Pinpoint the cell where the given text exists, returning its [X, Y] midpoint coordinate. 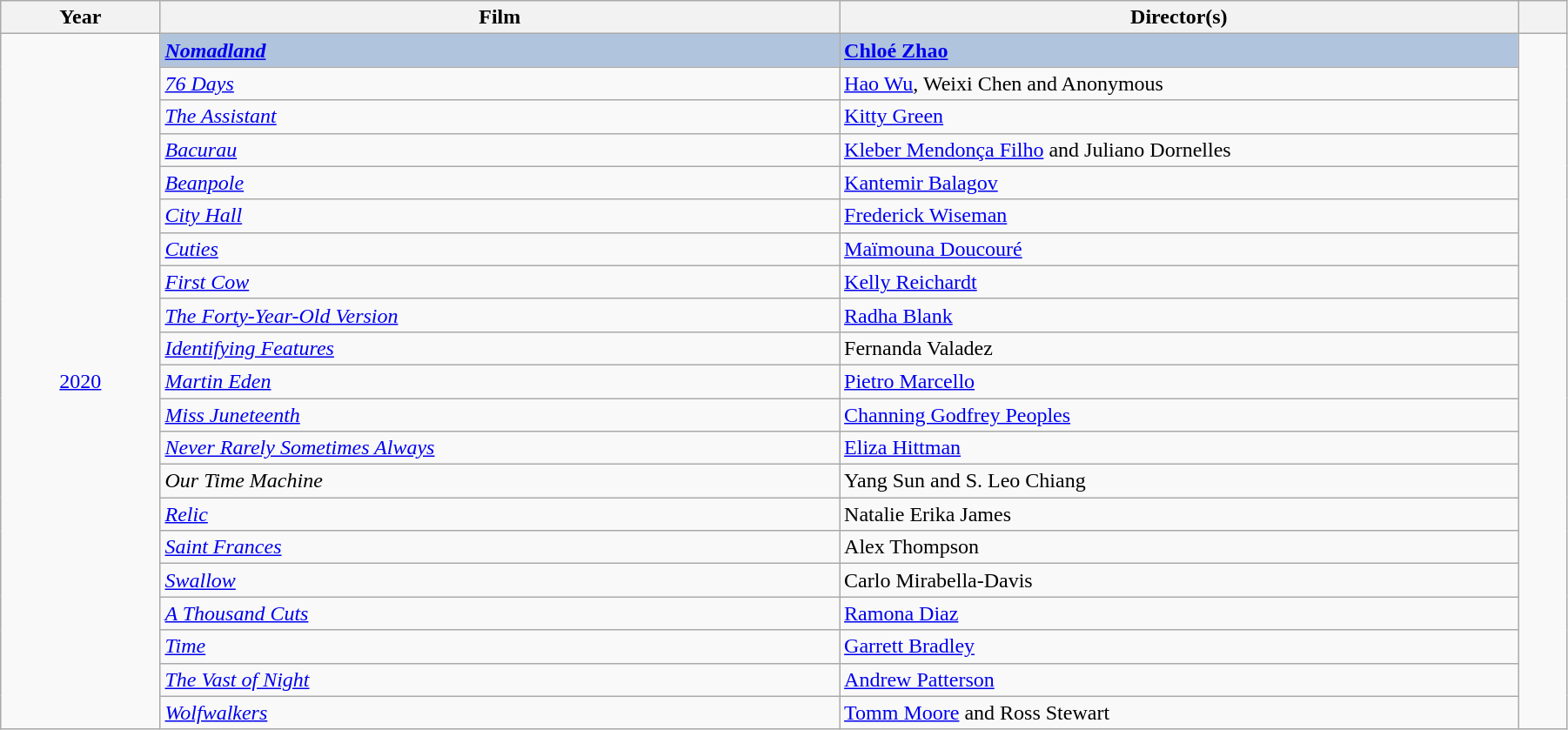
Wolfwalkers [499, 713]
Relic [499, 514]
Martin Eden [499, 381]
Film [499, 17]
Never Rarely Sometimes Always [499, 448]
Kantemir Balagov [1180, 183]
Yang Sun and S. Leo Chiang [1180, 481]
Beanpole [499, 183]
First Cow [499, 282]
Natalie Erika James [1180, 514]
Garrett Bradley [1180, 646]
Radha Blank [1180, 315]
Ramona Diaz [1180, 613]
Miss Juneteenth [499, 415]
City Hall [499, 216]
Chloé Zhao [1180, 50]
Bacurau [499, 150]
Our Time Machine [499, 481]
Carlo Mirabella-Davis [1180, 580]
Eliza Hittman [1180, 448]
2020 [80, 381]
Kleber Mendonça Filho and Juliano Dornelles [1180, 150]
A Thousand Cuts [499, 613]
Time [499, 646]
Pietro Marcello [1180, 381]
The Vast of Night [499, 680]
Kelly Reichardt [1180, 282]
Kitty Green [1180, 117]
Director(s) [1180, 17]
76 Days [499, 84]
Alex Thompson [1180, 547]
Swallow [499, 580]
Identifying Features [499, 348]
Hao Wu, Weixi Chen and Anonymous [1180, 84]
Year [80, 17]
Saint Frances [499, 547]
Nomadland [499, 50]
Andrew Patterson [1180, 680]
Cuties [499, 249]
Channing Godfrey Peoples [1180, 415]
The Assistant [499, 117]
The Forty-Year-Old Version [499, 315]
Tomm Moore and Ross Stewart [1180, 713]
Maïmouna Doucouré [1180, 249]
Frederick Wiseman [1180, 216]
Fernanda Valadez [1180, 348]
